Return (X, Y) of the center of cell containing provided text 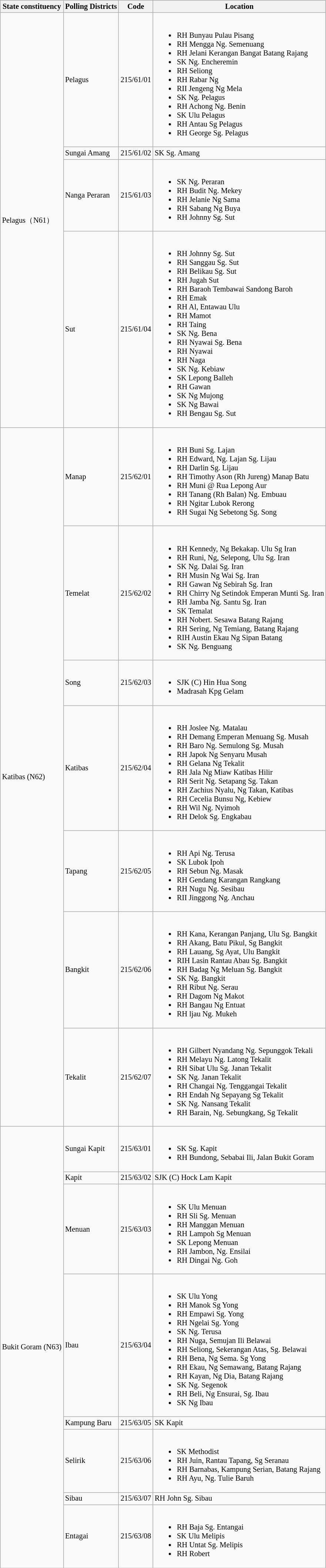
Nanga Peraran (91, 195)
215/63/05 (136, 1423)
Bukit Goram (N63) (32, 1347)
Entagai (91, 1536)
215/62/06 (136, 969)
215/62/04 (136, 768)
Temelat (91, 593)
Tekalit (91, 1077)
Bangkit (91, 969)
215/61/03 (136, 195)
Sungai Kapit (91, 1149)
Ibau (91, 1345)
215/62/01 (136, 477)
Kampung Baru (91, 1423)
Location (239, 6)
215/62/05 (136, 871)
RH John Sg. Sibau (239, 1498)
SK Kapit (239, 1423)
Katibas (N62) (32, 777)
215/63/07 (136, 1498)
215/61/02 (136, 153)
215/62/02 (136, 593)
Selirik (91, 1461)
215/63/06 (136, 1461)
RH Baja Sg. EntangaiSK Ulu MelipisRH Untat Sg. MelipisRH Robert (239, 1536)
Polling Districts (91, 6)
215/61/01 (136, 80)
Manap (91, 477)
SJK (C) Hin Hua SongMadrasah Kpg Gelam (239, 683)
SK Sg. Amang (239, 153)
215/62/03 (136, 683)
Kapit (91, 1178)
Menuan (91, 1229)
215/63/08 (136, 1536)
RH Api Ng. TerusaSK Lubok IpohRH Sebun Ng. MasakRH Gendang Karangan RangkangRH Nugu Ng. SesibauRII Jinggong Ng. Anchau (239, 871)
Pelagus（N61） (32, 220)
Sibau (91, 1498)
State constituency (32, 6)
215/63/04 (136, 1345)
215/62/07 (136, 1077)
SK MethodistRH Juin, Rantau Tapang, Sg SeranauRH Barnabas, Kampung Serian, Batang RajangRH Ayu, Ng. Tulie Baruh (239, 1461)
Katibas (91, 768)
SK Sg. KapitRH Bundong, Sebabai Ili, Jalan Bukit Goram (239, 1149)
Song (91, 683)
Code (136, 6)
215/61/04 (136, 329)
SK Ng. PeraranRH Budit Ng. MekeyRH Jelanie Ng SamaRH Sabang Ng BuyaRH Johnny Sg. Sut (239, 195)
215/63/03 (136, 1229)
215/63/01 (136, 1149)
Sut (91, 329)
Tapang (91, 871)
Sungai Amang (91, 153)
SJK (C) Hock Lam Kapit (239, 1178)
SK Ulu MenuanRH Sli Sg. MenuanRH Manggan MenuanRH Lampoh Sg MenuanSK Lepong MenuanRH Jambon, Ng. EnsilaiRH Dingai Ng. Goh (239, 1229)
Pelagus (91, 80)
215/63/02 (136, 1178)
